Pinpoint the cell where the given text exists, returning its [X, Y] midpoint coordinate. 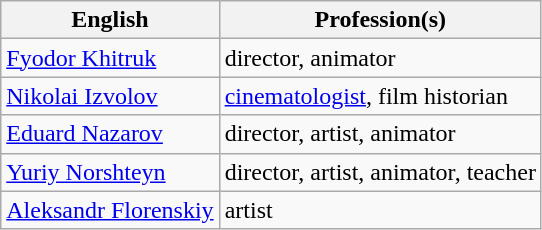
Fyodor Khitruk [110, 58]
director, artist, animator [380, 134]
Aleksandr Florenskiy [110, 210]
Eduard Nazarov [110, 134]
director, artist, animator, teacher [380, 172]
artist [380, 210]
Profession(s) [380, 20]
director, animator [380, 58]
Nikolai Izvolov [110, 96]
English [110, 20]
cinematologist, film historian [380, 96]
Yuriy Norshteyn [110, 172]
